Determine the (X, Y) coordinate at the center of the cell enclosing the given text.  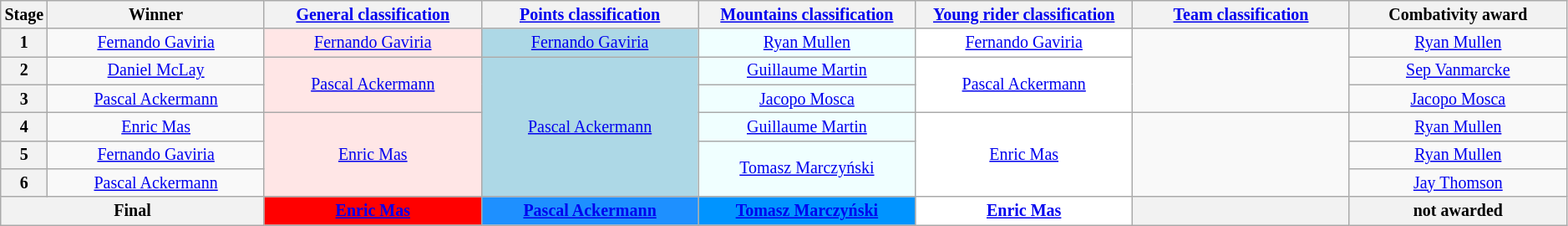
2 (24, 70)
General classification (373, 15)
1 (24, 44)
5 (24, 154)
Final (133, 211)
4 (24, 127)
Winner (156, 15)
Stage (24, 15)
Young rider classification (1024, 15)
Daniel McLay (156, 70)
3 (24, 99)
6 (24, 182)
Mountains classification (807, 15)
Points classification (590, 15)
Sep Vanmarcke (1458, 70)
Team classification (1241, 15)
Jay Thomson (1458, 182)
not awarded (1458, 211)
Combativity award (1458, 15)
